Determine the [X, Y] coordinate at the center of the cell enclosing the given text.  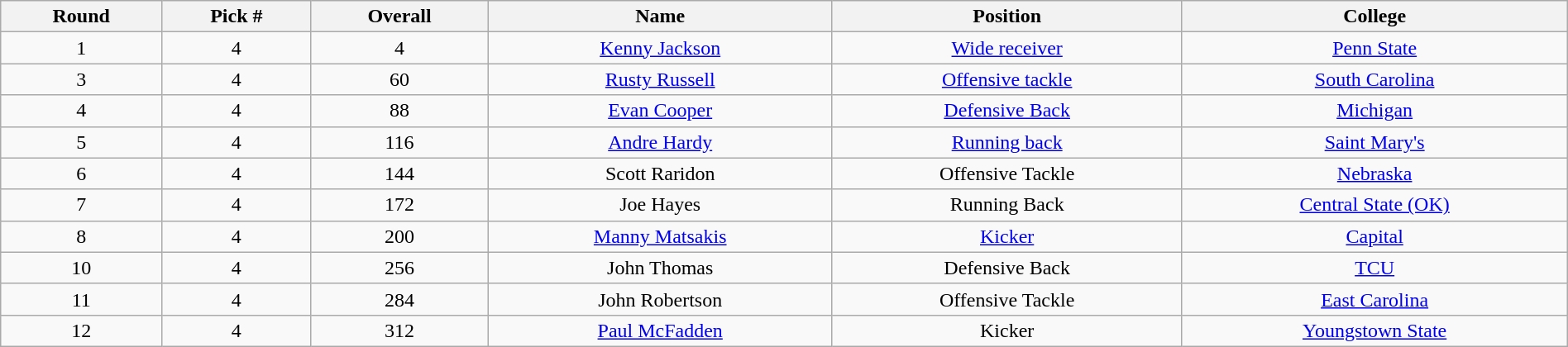
John Robertson [660, 299]
116 [399, 142]
Central State (OK) [1374, 205]
Youngstown State [1374, 330]
10 [81, 268]
312 [399, 330]
7 [81, 205]
Michigan [1374, 111]
Position [1007, 17]
Paul McFadden [660, 330]
Overall [399, 17]
Manny Matsakis [660, 236]
Round [81, 17]
Penn State [1374, 48]
Joe Hayes [660, 205]
88 [399, 111]
1 [81, 48]
South Carolina [1374, 79]
200 [399, 236]
TCU [1374, 268]
Running back [1007, 142]
12 [81, 330]
Offensive tackle [1007, 79]
11 [81, 299]
60 [399, 79]
172 [399, 205]
Andre Hardy [660, 142]
Saint Mary's [1374, 142]
5 [81, 142]
3 [81, 79]
6 [81, 173]
8 [81, 236]
Wide receiver [1007, 48]
Kenny Jackson [660, 48]
Running Back [1007, 205]
John Thomas [660, 268]
Evan Cooper [660, 111]
144 [399, 173]
284 [399, 299]
Capital [1374, 236]
College [1374, 17]
Pick # [237, 17]
Name [660, 17]
Scott Raridon [660, 173]
Nebraska [1374, 173]
East Carolina [1374, 299]
Rusty Russell [660, 79]
256 [399, 268]
